Determine the (x, y) coordinate at the center of the cell enclosing the given text.  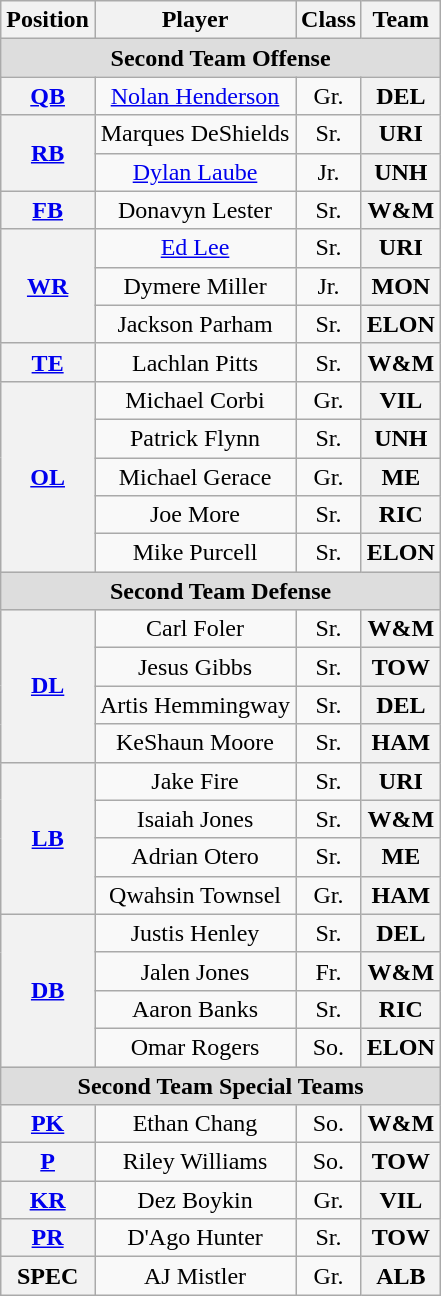
PR (48, 1238)
Carl Foler (194, 629)
Dez Boykin (194, 1200)
AJ Mistler (194, 1276)
Lachlan Pitts (194, 362)
Omar Rogers (194, 1047)
TE (48, 362)
Patrick Flynn (194, 438)
Dylan Laube (194, 172)
Artis Hemmingway (194, 705)
Team (400, 20)
ALB (400, 1276)
Justis Henley (194, 933)
Mike Purcell (194, 553)
Second Team Defense (221, 591)
Isaiah Jones (194, 819)
LB (48, 838)
Marques DeShields (194, 134)
Class (329, 20)
MON (400, 286)
KeShaun Moore (194, 743)
PK (48, 1124)
Player (194, 20)
Second Team Special Teams (221, 1085)
Jesus Gibbs (194, 667)
KR (48, 1200)
Nolan Henderson (194, 96)
DL (48, 686)
Donavyn Lester (194, 210)
Dymere Miller (194, 286)
Position (48, 20)
D'Ago Hunter (194, 1238)
Aaron Banks (194, 1009)
WR (48, 286)
OL (48, 476)
Fr. (329, 971)
DB (48, 990)
RB (48, 153)
Jake Fire (194, 781)
SPEC (48, 1276)
Riley Williams (194, 1162)
Qwahsin Townsel (194, 895)
P (48, 1162)
Jalen Jones (194, 971)
Michael Corbi (194, 400)
Ed Lee (194, 248)
Adrian Otero (194, 857)
Jackson Parham (194, 324)
FB (48, 210)
QB (48, 96)
Michael Gerace (194, 477)
Second Team Offense (221, 58)
Joe More (194, 515)
Ethan Chang (194, 1124)
